From the cell containing the given text, extract its center point as (x, y) coordinate. 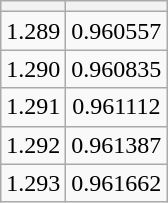
1.289 (34, 31)
1.291 (34, 107)
0.960835 (116, 69)
0.960557 (116, 31)
1.290 (34, 69)
1.293 (34, 183)
0.961112 (116, 107)
0.961662 (116, 183)
1.292 (34, 145)
0.961387 (116, 145)
